Output the [X, Y] coordinate of the center of the cell containing the given text.  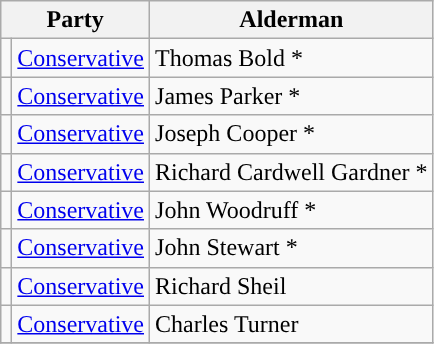
John Stewart * [292, 248]
Party [76, 20]
Richard Cardwell Gardner * [292, 172]
John Woodruff * [292, 210]
James Parker * [292, 96]
Richard Sheil [292, 286]
Thomas Bold * [292, 58]
Charles Turner [292, 324]
Alderman [292, 20]
Joseph Cooper * [292, 134]
